From the cell containing the given text, extract its center point as [X, Y] coordinate. 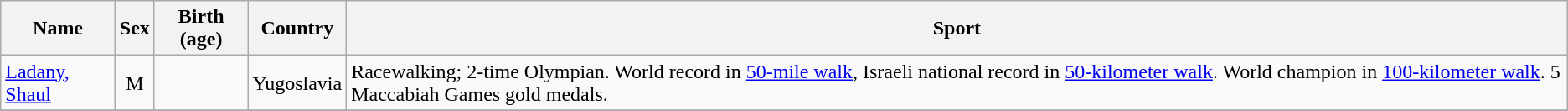
Country [297, 29]
M [134, 82]
Sex [134, 29]
Ladany, Shaul [59, 82]
Sport [957, 29]
Name [59, 29]
Yugoslavia [297, 82]
Birth (age) [201, 29]
